Locate the cell with the specified text and output its [X, Y] center coordinate. 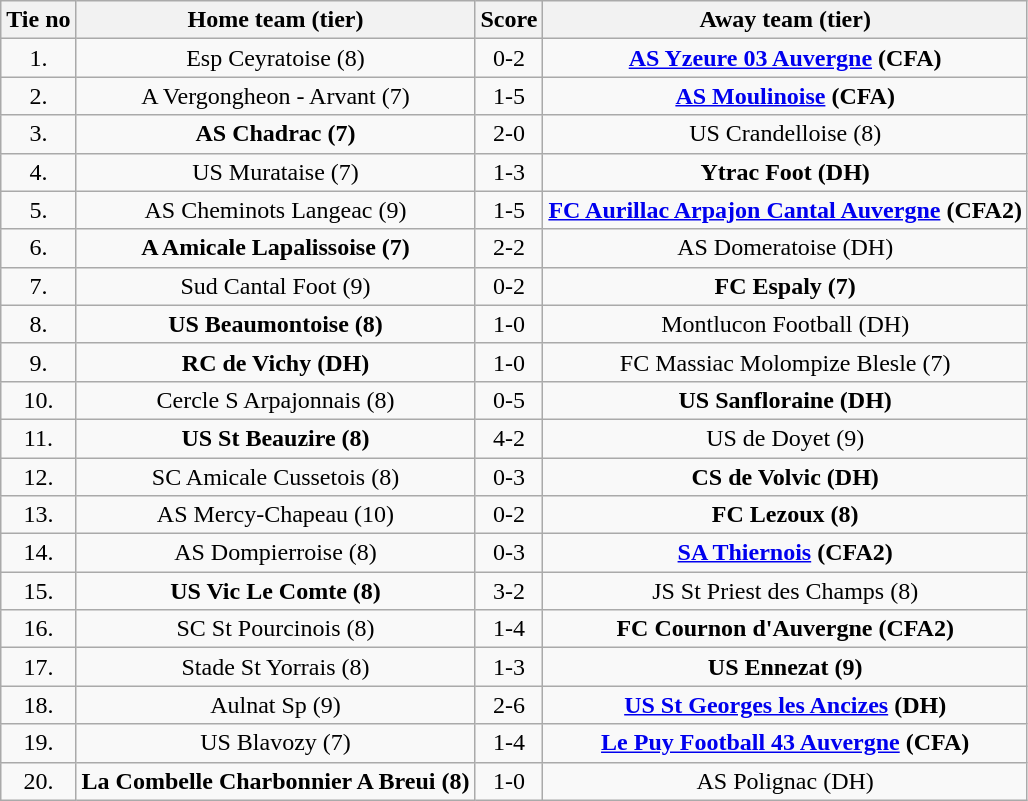
AS Yzeure 03 Auvergne (CFA) [786, 58]
Sud Cantal Foot (9) [276, 286]
10. [38, 400]
18. [38, 705]
FC Massiac Molompize Blesle (7) [786, 362]
16. [38, 629]
Le Puy Football 43 Auvergne (CFA) [786, 743]
AS Moulinoise (CFA) [786, 96]
20. [38, 781]
12. [38, 477]
AS Chadrac (7) [276, 134]
11. [38, 438]
US Vic Le Comte (8) [276, 591]
US de Doyet (9) [786, 438]
Cercle S Arpajonnais (8) [276, 400]
3-2 [509, 591]
Away team (tier) [786, 20]
AS Cheminots Langeac (9) [276, 210]
FC Lezoux (8) [786, 515]
FC Aurillac Arpajon Cantal Auvergne (CFA2) [786, 210]
3. [38, 134]
AS Dompierroise (8) [276, 553]
US Blavozy (7) [276, 743]
Tie no [38, 20]
1. [38, 58]
4-2 [509, 438]
2-2 [509, 248]
2. [38, 96]
6. [38, 248]
Stade St Yorrais (8) [276, 667]
Home team (tier) [276, 20]
AS Polignac (DH) [786, 781]
5. [38, 210]
19. [38, 743]
Score [509, 20]
FC Cournon d'Auvergne (CFA2) [786, 629]
17. [38, 667]
RC de Vichy (DH) [276, 362]
US Beaumontoise (8) [276, 324]
4. [38, 172]
A Amicale Lapalissoise (7) [276, 248]
US Ennezat (9) [786, 667]
Aulnat Sp (9) [276, 705]
13. [38, 515]
SC St Pourcinois (8) [276, 629]
2-6 [509, 705]
Montlucon Football (DH) [786, 324]
A Vergongheon - Arvant (7) [276, 96]
14. [38, 553]
US Sanfloraine (DH) [786, 400]
JS St Priest des Champs (8) [786, 591]
2-0 [509, 134]
AS Domeratoise (DH) [786, 248]
15. [38, 591]
Esp Ceyratoise (8) [276, 58]
Ytrac Foot (DH) [786, 172]
9. [38, 362]
US Crandelloise (8) [786, 134]
SA Thiernois (CFA2) [786, 553]
US St Georges les Ancizes (DH) [786, 705]
US Murataise (7) [276, 172]
US St Beauzire (8) [276, 438]
SC Amicale Cussetois (8) [276, 477]
La Combelle Charbonnier A Breui (8) [276, 781]
0-5 [509, 400]
FC Espaly (7) [786, 286]
8. [38, 324]
AS Mercy-Chapeau (10) [276, 515]
CS de Volvic (DH) [786, 477]
7. [38, 286]
